For the text-containing cell, return its midpoint in [x, y] coordinate format. 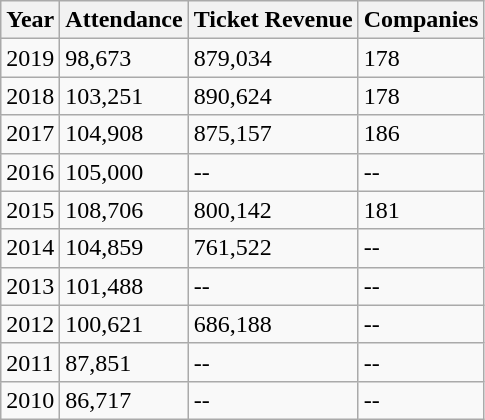
2012 [30, 324]
2010 [30, 400]
104,908 [124, 134]
Attendance [124, 20]
800,142 [273, 210]
2018 [30, 96]
87,851 [124, 362]
686,188 [273, 324]
Companies [421, 20]
100,621 [124, 324]
2015 [30, 210]
761,522 [273, 248]
2011 [30, 362]
2019 [30, 58]
2013 [30, 286]
104,859 [124, 248]
103,251 [124, 96]
2016 [30, 172]
875,157 [273, 134]
101,488 [124, 286]
879,034 [273, 58]
Ticket Revenue [273, 20]
98,673 [124, 58]
105,000 [124, 172]
108,706 [124, 210]
2014 [30, 248]
186 [421, 134]
Year [30, 20]
2017 [30, 134]
86,717 [124, 400]
890,624 [273, 96]
181 [421, 210]
